Identify which cell holds the provided text, then report its [X, Y] central coordinate. 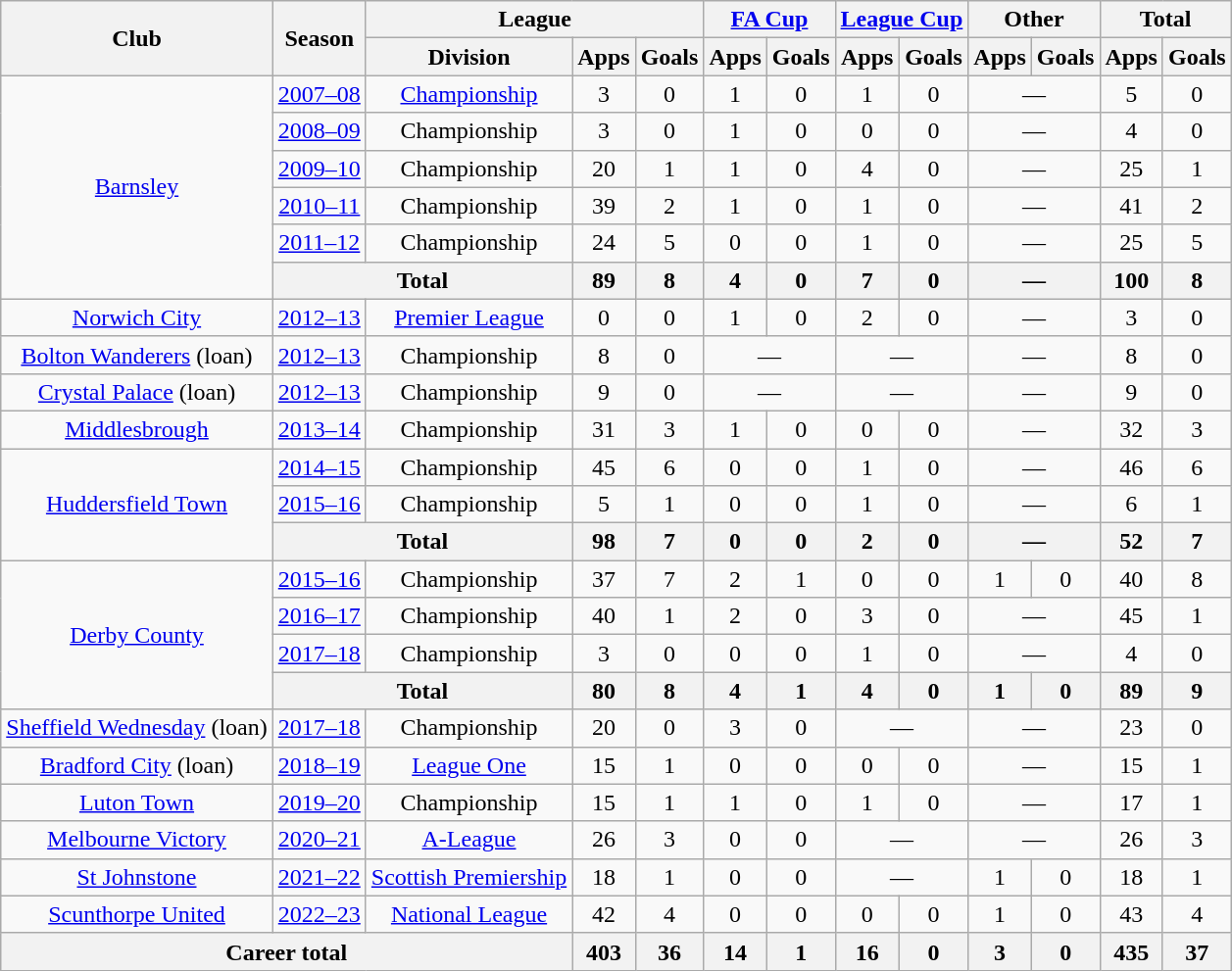
St Johnstone [137, 877]
46 [1131, 467]
Season [320, 38]
2020–21 [320, 840]
98 [604, 542]
14 [735, 951]
Middlesbrough [137, 429]
2007–08 [320, 94]
Crystal Palace (loan) [137, 392]
League One [468, 765]
42 [604, 914]
2011–12 [320, 243]
41 [1131, 206]
2022–23 [320, 914]
43 [1131, 914]
2018–19 [320, 765]
36 [669, 951]
A-League [468, 840]
23 [1131, 728]
435 [1131, 951]
Luton Town [137, 802]
Bolton Wanderers (loan) [137, 355]
39 [604, 206]
2021–22 [320, 877]
2014–15 [320, 467]
Scottish Premiership [468, 877]
Norwich City [137, 317]
Derby County [137, 635]
Melbourne Victory [137, 840]
2016–17 [320, 616]
Premier League [468, 317]
Bradford City (loan) [137, 765]
52 [1131, 542]
Huddersfield Town [137, 505]
2013–14 [320, 429]
FA Cup [769, 20]
Division [468, 57]
Barnsley [137, 187]
Career total [286, 951]
Other [1034, 20]
100 [1131, 280]
Club [137, 38]
16 [866, 951]
Sheffield Wednesday (loan) [137, 728]
31 [604, 429]
League Cup [902, 20]
403 [604, 951]
24 [604, 243]
National League [468, 914]
80 [604, 691]
League [535, 20]
32 [1131, 429]
2009–10 [320, 169]
17 [1131, 802]
Scunthorpe United [137, 914]
2008–09 [320, 131]
2019–20 [320, 802]
2010–11 [320, 206]
